Output the (X, Y) coordinate of the center of the cell containing the given text.  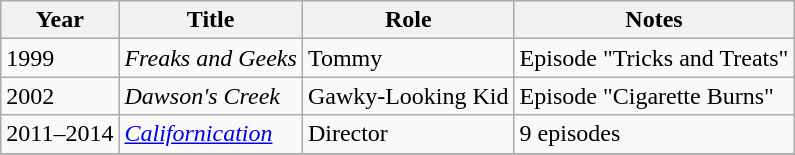
Year (60, 20)
Tommy (408, 58)
Title (210, 20)
Dawson's Creek (210, 96)
Episode "Tricks and Treats" (654, 58)
Director (408, 134)
9 episodes (654, 134)
Notes (654, 20)
Episode "Cigarette Burns" (654, 96)
Californication (210, 134)
Gawky-Looking Kid (408, 96)
Role (408, 20)
Freaks and Geeks (210, 58)
2011–2014 (60, 134)
2002 (60, 96)
1999 (60, 58)
